Return the [x, y] coordinate for the center point of the cell that contains the specified text.  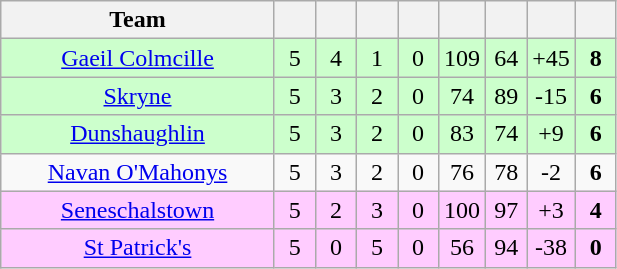
8 [596, 58]
Dunshaughlin [138, 134]
-38 [552, 248]
56 [462, 248]
109 [462, 58]
-2 [552, 172]
64 [506, 58]
-15 [552, 96]
+45 [552, 58]
+9 [552, 134]
89 [506, 96]
St Patrick's [138, 248]
78 [506, 172]
94 [506, 248]
83 [462, 134]
97 [506, 210]
Gaeil Colmcille [138, 58]
1 [376, 58]
Team [138, 20]
Seneschalstown [138, 210]
Navan O'Mahonys [138, 172]
100 [462, 210]
76 [462, 172]
+3 [552, 210]
Skryne [138, 96]
